From the cell containing the given text, extract its center point as [X, Y] coordinate. 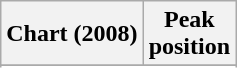
Chart (2008) [72, 34]
Peakposition [189, 34]
